For the text-containing cell, return its midpoint in [X, Y] coordinate format. 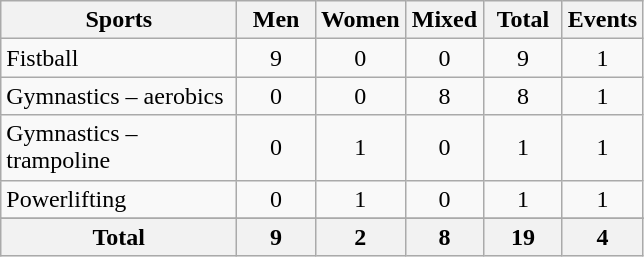
Fistball [119, 58]
2 [360, 237]
Gymnastics – aerobics [119, 96]
Powerlifting [119, 199]
Sports [119, 20]
Men [276, 20]
Gymnastics – trampoline [119, 148]
Mixed [444, 20]
19 [524, 237]
Events [602, 20]
Women [360, 20]
4 [602, 237]
